Identify which cell holds the provided text, then report its (X, Y) central coordinate. 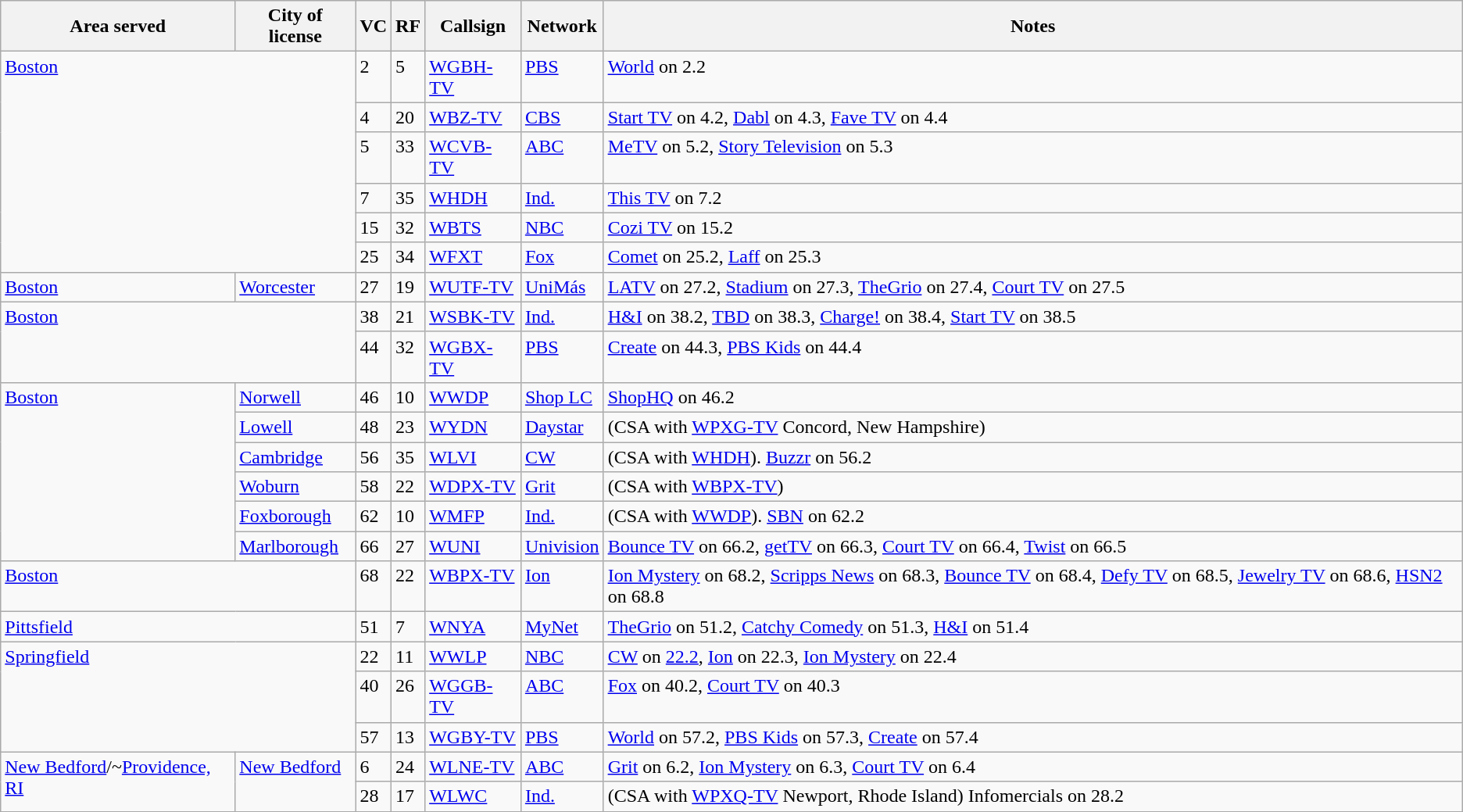
ShopHQ on 46.2 (1033, 397)
Shop LC (562, 397)
Notes (1033, 27)
WCVB-TV (474, 158)
WGBX-TV (474, 356)
(CSA with WBPX-TV) (1033, 487)
Grit (562, 487)
WGGB-TV (474, 697)
19 (408, 287)
6 (374, 767)
WGBH-TV (474, 77)
Norwell (295, 397)
WYDN (474, 427)
LATV on 27.2, Stadium on 27.3, TheGrio on 27.4, Court TV on 27.5 (1033, 287)
Comet on 25.2, Laff on 25.3 (1033, 257)
CBS (562, 117)
WWLP (474, 656)
25 (374, 257)
WHDH (474, 198)
Callsign (474, 27)
UniMás (562, 287)
Fox on 40.2, Court TV on 40.3 (1033, 697)
44 (374, 356)
57 (374, 737)
MeTV on 5.2, Story Television on 5.3 (1033, 158)
This TV on 7.2 (1033, 198)
WBTS (474, 227)
(CSA with WPXQ-TV Newport, Rhode Island) Infomercials on 28.2 (1033, 796)
Ion (562, 586)
Lowell (295, 427)
17 (408, 796)
CW on 22.2, Ion on 22.3, Ion Mystery on 22.4 (1033, 656)
33 (408, 158)
CW (562, 457)
WBZ-TV (474, 117)
(CSA with WPXG-TV Concord, New Hampshire) (1033, 427)
WLWC (474, 796)
VC (374, 27)
68 (374, 586)
23 (408, 427)
Grit on 6.2, Ion Mystery on 6.3, Court TV on 6.4 (1033, 767)
11 (408, 656)
City of license (295, 27)
Ion Mystery on 68.2, Scripps News on 68.3, Bounce TV on 68.4, Defy TV on 68.5, Jewelry TV on 68.6, HSN2 on 68.8 (1033, 586)
WUNI (474, 546)
WBPX-TV (474, 586)
56 (374, 457)
WWDP (474, 397)
WSBK-TV (474, 317)
WFXT (474, 257)
Univision (562, 546)
Marlborough (295, 546)
40 (374, 697)
WLNE-TV (474, 767)
WLVI (474, 457)
(CSA with WWDP). SBN on 62.2 (1033, 517)
Springfield (178, 697)
Foxborough (295, 517)
H&I on 38.2, TBD on 38.3, Charge! on 38.4, Start TV on 38.5 (1033, 317)
WMFP (474, 517)
2 (374, 77)
38 (374, 317)
48 (374, 427)
World on 2.2 (1033, 77)
Bounce TV on 66.2, getTV on 66.3, Court TV on 66.4, Twist on 66.5 (1033, 546)
46 (374, 397)
13 (408, 737)
21 (408, 317)
51 (374, 627)
Network (562, 27)
Pittsfield (178, 627)
New Bedford/~Providence, RI (118, 782)
4 (374, 117)
15 (374, 227)
Create on 44.3, PBS Kids on 44.4 (1033, 356)
New Bedford (295, 782)
28 (374, 796)
World on 57.2, PBS Kids on 57.3, Create on 57.4 (1033, 737)
Area served (118, 27)
62 (374, 517)
TheGrio on 51.2, Catchy Comedy on 51.3, H&I on 51.4 (1033, 627)
RF (408, 27)
Woburn (295, 487)
Fox (562, 257)
20 (408, 117)
Worcester (295, 287)
66 (374, 546)
WGBY-TV (474, 737)
26 (408, 697)
WNYA (474, 627)
MyNet (562, 627)
Daystar (562, 427)
34 (408, 257)
(CSA with WHDH). Buzzr on 56.2 (1033, 457)
24 (408, 767)
WDPX-TV (474, 487)
58 (374, 487)
Cambridge (295, 457)
Cozi TV on 15.2 (1033, 227)
Start TV on 4.2, Dabl on 4.3, Fave TV on 4.4 (1033, 117)
WUTF-TV (474, 287)
